Detect which cell encompasses the target text, then output its (x, y) center coordinate. 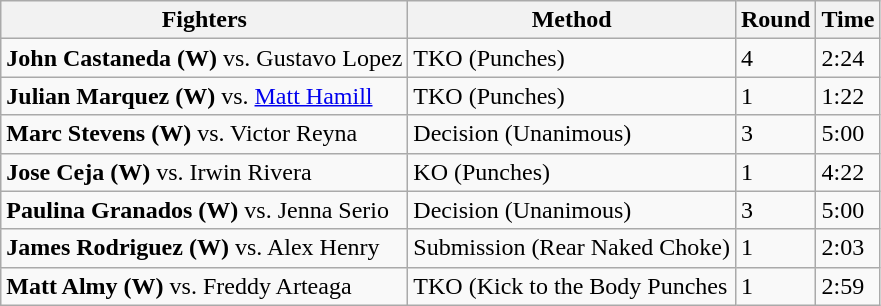
Marc Stevens (W) vs. Victor Reyna (204, 134)
Submission (Rear Naked Choke) (572, 248)
Method (572, 20)
Fighters (204, 20)
John Castaneda (W) vs. Gustavo Lopez (204, 58)
TKO (Kick to the Body Punches (572, 286)
Time (848, 20)
Round (775, 20)
James Rodriguez (W) vs. Alex Henry (204, 248)
Paulina Granados (W) vs. Jenna Serio (204, 210)
2:03 (848, 248)
KO (Punches) (572, 172)
4 (775, 58)
Julian Marquez (W) vs. Matt Hamill (204, 96)
Jose Ceja (W) vs. Irwin Rivera (204, 172)
2:24 (848, 58)
1:22 (848, 96)
2:59 (848, 286)
4:22 (848, 172)
Matt Almy (W) vs. Freddy Arteaga (204, 286)
